Return the (x, y) coordinate for the center point of the cell that contains the specified text.  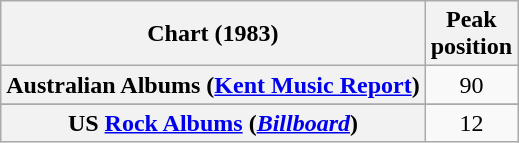
US Rock Albums (Billboard) (213, 123)
Peakposition (471, 34)
12 (471, 123)
90 (471, 85)
Australian Albums (Kent Music Report) (213, 85)
Chart (1983) (213, 34)
